Locate the cell with the specified text and output its (x, y) center coordinate. 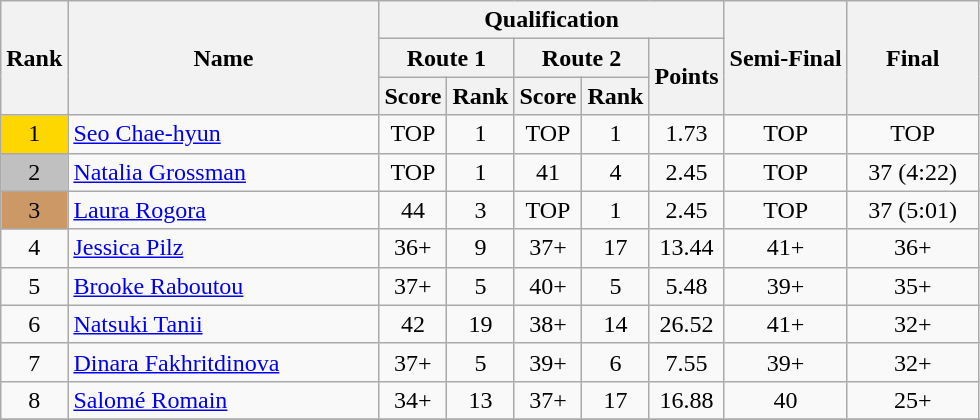
26.52 (686, 324)
37 (5:01) (912, 210)
14 (616, 324)
Qualification (552, 20)
Jessica Pilz (224, 248)
7 (34, 362)
Route 2 (582, 58)
Semi-Final (786, 58)
Natsuki Tanii (224, 324)
Seo Chae-hyun (224, 134)
Salomé Romain (224, 400)
7.55 (686, 362)
Route 1 (446, 58)
Final (912, 58)
40 (786, 400)
Laura Rogora (224, 210)
38+ (548, 324)
13.44 (686, 248)
1.73 (686, 134)
35+ (912, 286)
Name (224, 58)
16.88 (686, 400)
42 (413, 324)
41 (548, 172)
34+ (413, 400)
19 (480, 324)
40+ (548, 286)
2 (34, 172)
Points (686, 77)
5.48 (686, 286)
Brooke Raboutou (224, 286)
25+ (912, 400)
37 (4:22) (912, 172)
13 (480, 400)
9 (480, 248)
44 (413, 210)
Dinara Fakhritdinova (224, 362)
8 (34, 400)
Natalia Grossman (224, 172)
